Identify which cell holds the provided text, then report its (X, Y) central coordinate. 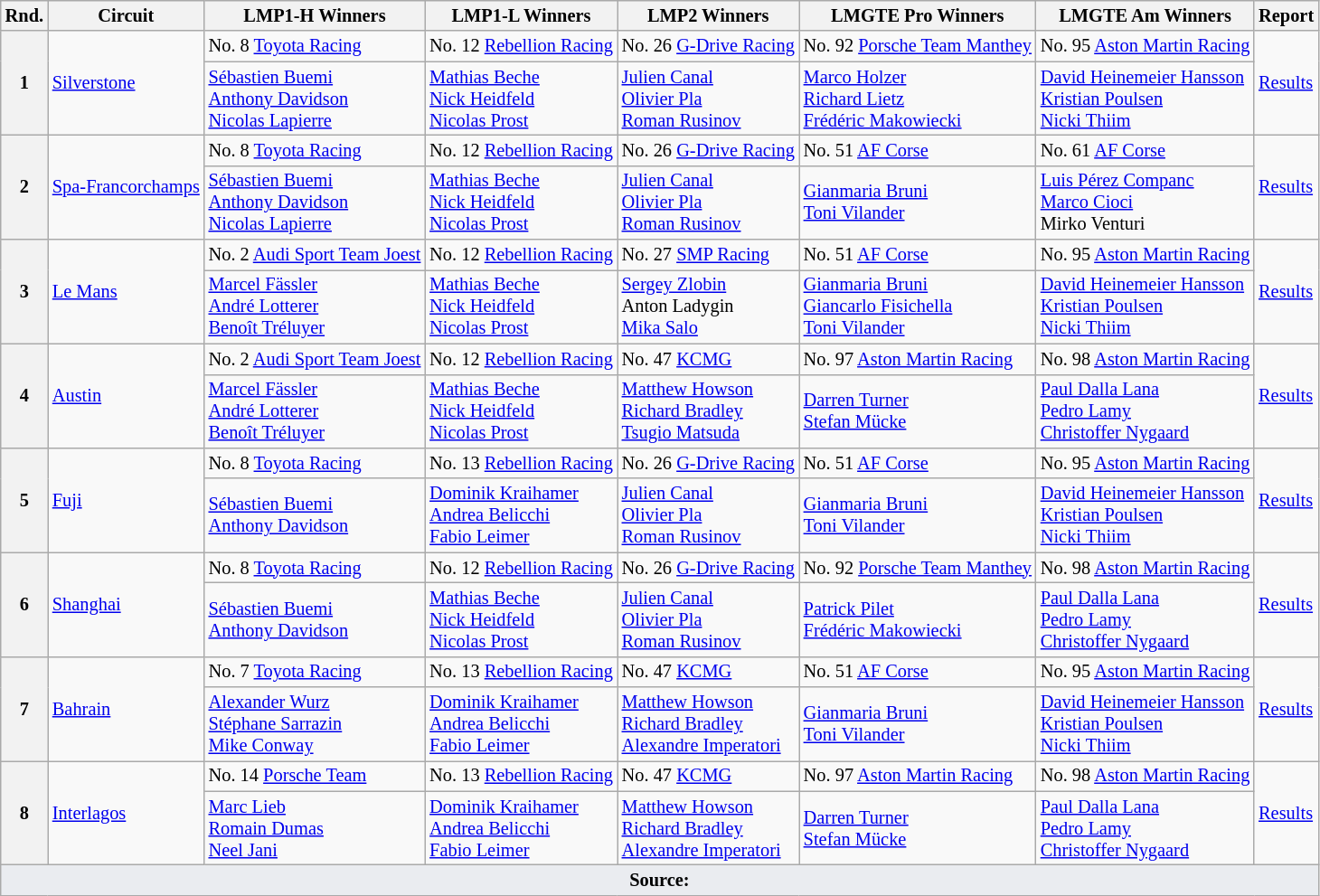
Marc Lieb Romain Dumas Neel Jani (315, 828)
Marco Holzer Richard Lietz Frédéric Makowiecki (918, 99)
Silverstone (127, 83)
No. 27 SMP Racing (709, 255)
Matthew Howson Richard Bradley Tsugio Matsuda (709, 411)
Circuit (127, 15)
LMP1-H Winners (315, 15)
3 (24, 291)
6 (24, 604)
LMGTE Am Winners (1145, 15)
1 (24, 83)
7 (24, 709)
Luis Pérez Companc Marco Cioci Mirko Venturi (1145, 203)
Bahrain (127, 709)
5 (24, 499)
Source: (660, 880)
No. 7 Toyota Racing (315, 672)
Gianmaria Bruni Giancarlo Fisichella Toni Vilander (918, 307)
Sergey Zlobin Anton Ladygin Mika Salo (709, 307)
2 (24, 186)
Austin (127, 396)
Report (1286, 15)
8 (24, 812)
Patrick Pilet Frédéric Makowiecki (918, 619)
Rnd. (24, 15)
Le Mans (127, 291)
No. 14 Porsche Team (315, 776)
LMP2 Winners (709, 15)
Alexander Wurz Stéphane Sarrazin Mike Conway (315, 724)
No. 61 AF Corse (1145, 150)
4 (24, 396)
LMGTE Pro Winners (918, 15)
Fuji (127, 499)
Shanghai (127, 604)
Spa-Francorchamps (127, 186)
LMP1-L Winners (521, 15)
Interlagos (127, 812)
